Locate the cell with the specified text and output its (X, Y) center coordinate. 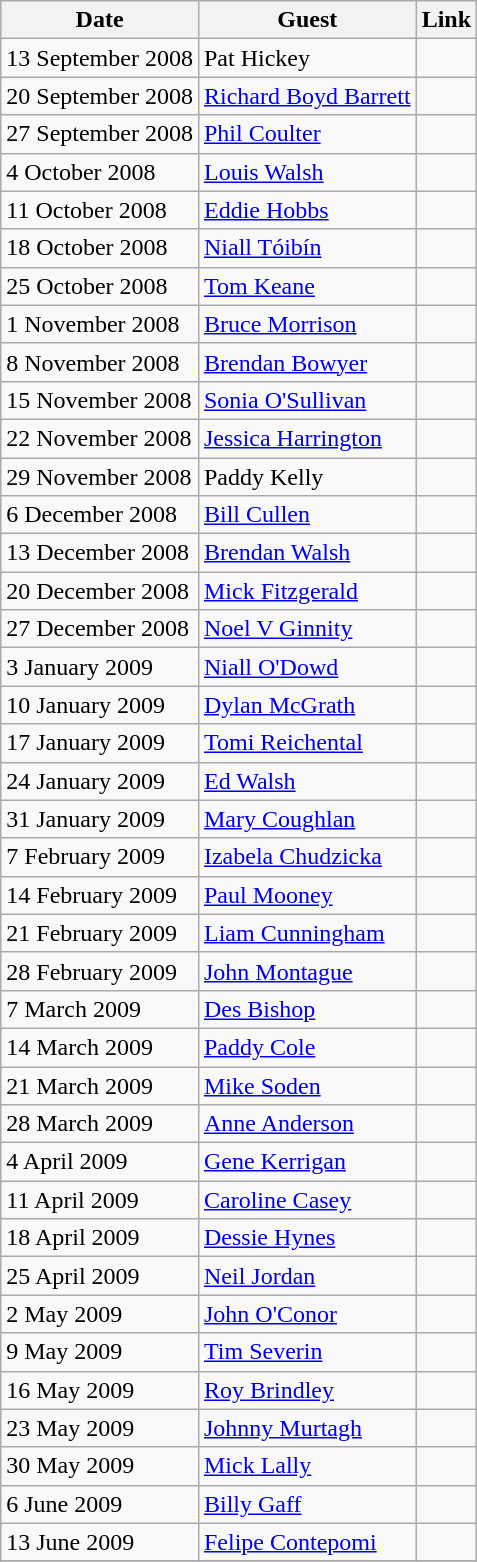
Phil Coulter (307, 134)
28 February 2009 (100, 971)
Brendan Bowyer (307, 362)
6 December 2008 (100, 515)
Billy Gaff (307, 1504)
Mick Fitzgerald (307, 591)
22 November 2008 (100, 438)
Date (100, 20)
14 February 2009 (100, 895)
13 December 2008 (100, 553)
7 March 2009 (100, 1009)
28 March 2009 (100, 1124)
23 May 2009 (100, 1428)
Tom Keane (307, 286)
18 October 2008 (100, 248)
Eddie Hobbs (307, 210)
Bruce Morrison (307, 324)
4 April 2009 (100, 1162)
24 January 2009 (100, 781)
Brendan Walsh (307, 553)
Neil Jordan (307, 1276)
25 October 2008 (100, 286)
Bill Cullen (307, 515)
Roy Brindley (307, 1390)
Liam Cunningham (307, 933)
8 November 2008 (100, 362)
Link (446, 20)
Niall Tóibín (307, 248)
John O'Conor (307, 1314)
Johnny Murtagh (307, 1428)
Niall O'Dowd (307, 667)
Richard Boyd Barrett (307, 96)
13 September 2008 (100, 58)
11 April 2009 (100, 1200)
Felipe Contepomi (307, 1542)
10 January 2009 (100, 705)
Jessica Harrington (307, 438)
Ed Walsh (307, 781)
21 March 2009 (100, 1085)
20 September 2008 (100, 96)
20 December 2008 (100, 591)
Dylan McGrath (307, 705)
30 May 2009 (100, 1466)
John Montague (307, 971)
Dessie Hynes (307, 1238)
Paddy Kelly (307, 477)
14 March 2009 (100, 1047)
29 November 2008 (100, 477)
1 November 2008 (100, 324)
Anne Anderson (307, 1124)
27 September 2008 (100, 134)
4 October 2008 (100, 172)
Paul Mooney (307, 895)
Mary Coughlan (307, 819)
Mike Soden (307, 1085)
Noel V Ginnity (307, 629)
Louis Walsh (307, 172)
21 February 2009 (100, 933)
11 October 2008 (100, 210)
15 November 2008 (100, 400)
6 June 2009 (100, 1504)
31 January 2009 (100, 819)
17 January 2009 (100, 743)
Gene Kerrigan (307, 1162)
Tim Severin (307, 1352)
9 May 2009 (100, 1352)
Paddy Cole (307, 1047)
25 April 2009 (100, 1276)
Mick Lally (307, 1466)
2 May 2009 (100, 1314)
Pat Hickey (307, 58)
Guest (307, 20)
Sonia O'Sullivan (307, 400)
3 January 2009 (100, 667)
13 June 2009 (100, 1542)
27 December 2008 (100, 629)
16 May 2009 (100, 1390)
Des Bishop (307, 1009)
7 February 2009 (100, 857)
Caroline Casey (307, 1200)
Tomi Reichental (307, 743)
18 April 2009 (100, 1238)
Izabela Chudzicka (307, 857)
